Capture the cell that displays the provided text and extract its [X, Y] central coordinate. 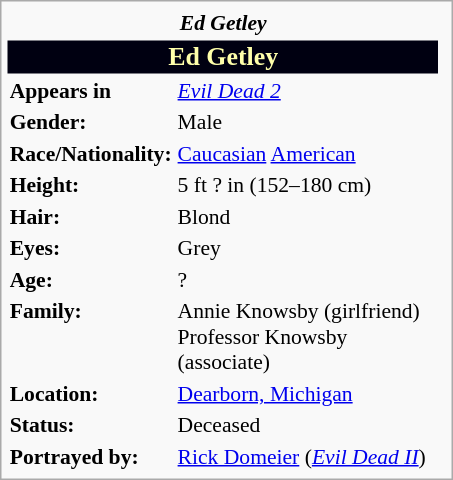
Height: [90, 185]
Evil Dead 2 [307, 90]
Portrayed by: [90, 456]
Caucasian American [307, 153]
Hair: [90, 216]
Age: [90, 279]
Status: [90, 425]
Rick Domeier (Evil Dead II) [307, 456]
Dearborn, Michigan [307, 393]
? [307, 279]
Blond [307, 216]
Race/Nationality: [90, 153]
Eyes: [90, 248]
Male [307, 122]
5 ft ? in (152–180 cm) [307, 185]
Annie Knowsby (girlfriend) Professor Knowsby (associate) [307, 337]
Grey [307, 248]
Gender: [90, 122]
Appears in [90, 90]
Location: [90, 393]
Family: [90, 337]
Deceased [307, 425]
